Capture the cell that displays the provided text and extract its [x, y] central coordinate. 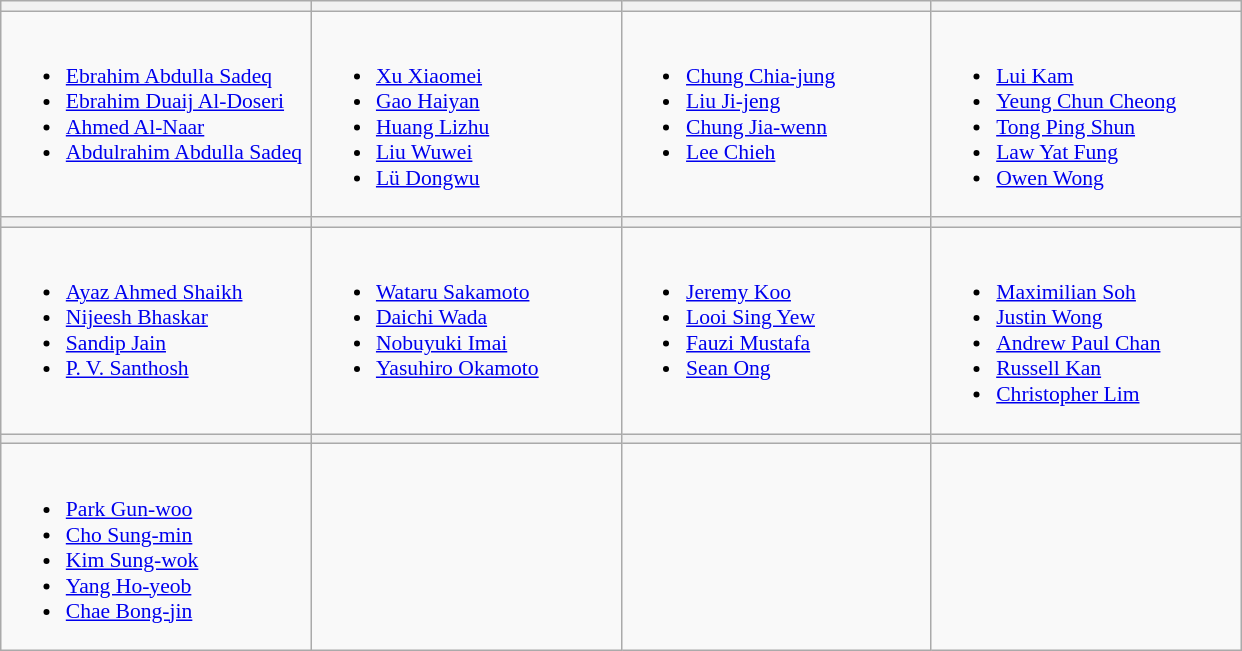
Wataru SakamotoDaichi WadaNobuyuki ImaiYasuhiro Okamoto [466, 331]
Ebrahim Abdulla SadeqEbrahim Duaij Al-DoseriAhmed Al-NaarAbdulrahim Abdulla Sadeq [156, 114]
Park Gun-wooCho Sung-minKim Sung-wokYang Ho-yeobChae Bong-jin [156, 547]
Maximilian SohJustin WongAndrew Paul ChanRussell KanChristopher Lim [1086, 331]
Jeremy KooLooi Sing YewFauzi MustafaSean Ong [776, 331]
Ayaz Ahmed ShaikhNijeesh BhaskarSandip JainP. V. Santhosh [156, 331]
Xu XiaomeiGao HaiyanHuang LizhuLiu WuweiLü Dongwu [466, 114]
Chung Chia-jungLiu Ji-jengChung Jia-wennLee Chieh [776, 114]
Lui KamYeung Chun CheongTong Ping ShunLaw Yat FungOwen Wong [1086, 114]
